Return [x, y] of the center of cell containing provided text 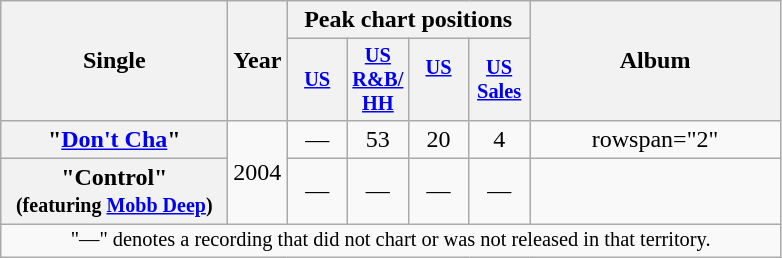
USR&B/HH [378, 80]
Single [114, 61]
Album [656, 61]
"Don't Cha" [114, 139]
53 [378, 139]
"Control"(featuring Mobb Deep) [114, 192]
rowspan="2" [656, 139]
Year [258, 61]
20 [438, 139]
2004 [258, 172]
Peak chart positions [408, 20]
USSales [500, 80]
4 [500, 139]
"—" denotes a recording that did not chart or was not released in that territory. [391, 241]
